Detect which cell encompasses the target text, then output its (X, Y) center coordinate. 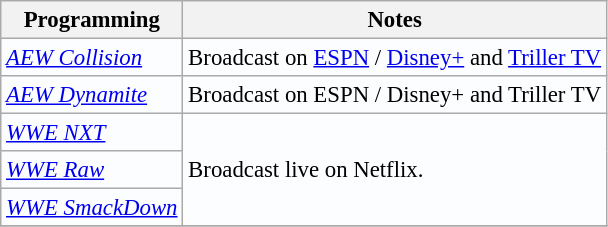
WWE Raw (92, 170)
WWE SmackDown (92, 208)
WWE NXT (92, 133)
AEW Collision (92, 58)
AEW Dynamite (92, 95)
Broadcast live on Netflix. (395, 170)
Notes (395, 20)
Programming (92, 20)
